Provide the (X, Y) coordinate of the cell's center where the given text is located.  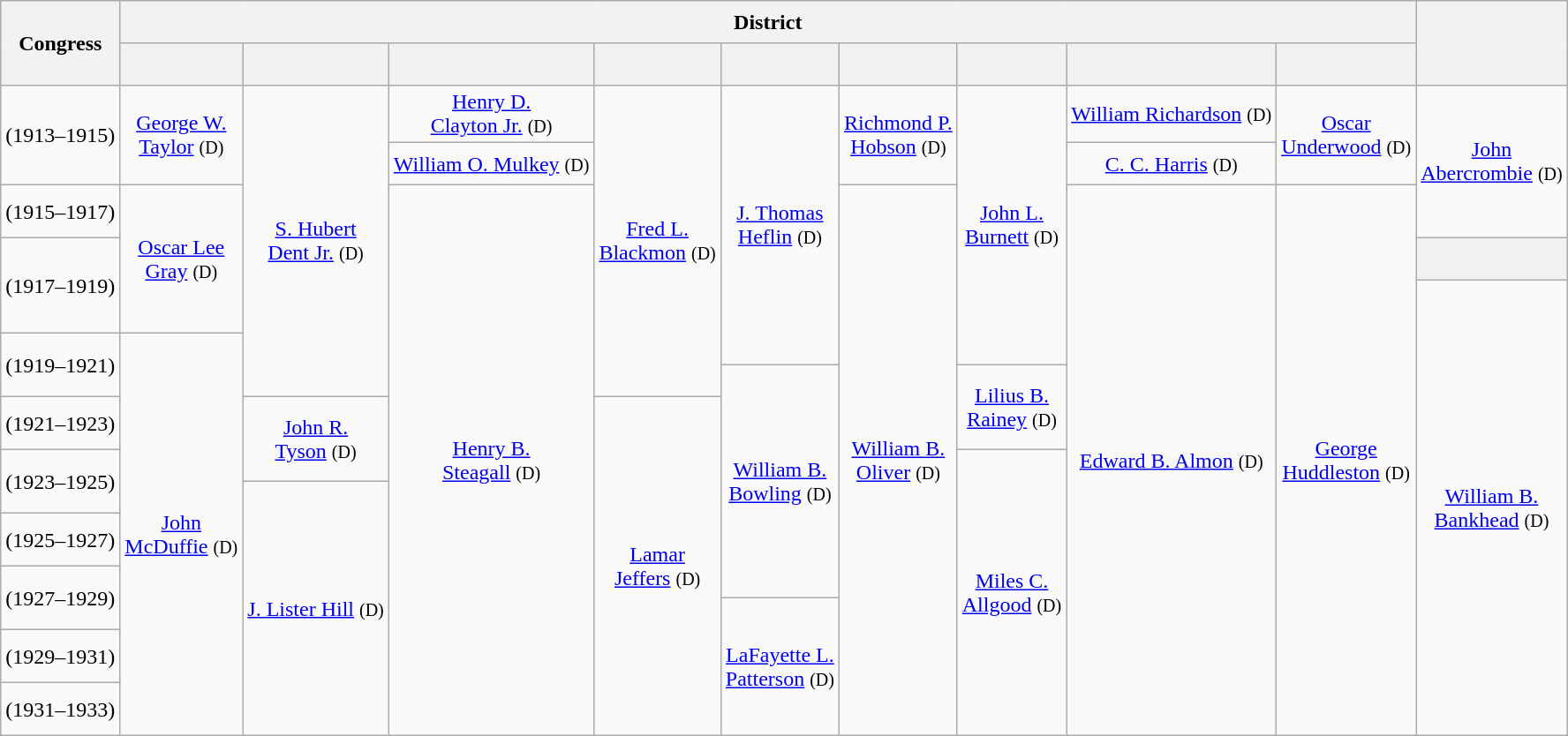
John L.Burnett (D) (1012, 226)
William Richardson (D) (1172, 115)
Oscar LeeGray (D) (182, 259)
Henry B.Steagall (D) (491, 461)
(1913–1915) (60, 136)
(1919–1921) (60, 365)
Edward B. Almon (D) (1172, 461)
(1921–1923) (60, 424)
JohnMcDuffie (D) (182, 535)
John R.Tyson (D) (316, 439)
Fred L.Blackmon (D) (657, 242)
Miles C.Allgood (D) (1012, 593)
District (768, 22)
J. Lister Hill (D) (316, 609)
William B.Bowling (D) (780, 482)
C. C. Harris (D) (1172, 164)
LamarJeffers (D) (657, 567)
JohnAbercrombie (D) (1492, 162)
GeorgeHuddleston (D) (1346, 461)
LaFayette L.Patterson (D) (780, 667)
Richmond P.Hobson (D) (898, 136)
William B.Bankhead (D) (1492, 508)
Congress (60, 43)
William O. Mulkey (D) (491, 164)
George W.Taylor (D) (182, 136)
(1927–1929) (60, 598)
(1931–1933) (60, 710)
(1923–1925) (60, 482)
J. ThomasHeflin (D) (780, 226)
(1917–1919) (60, 286)
(1929–1931) (60, 657)
(1925–1927) (60, 540)
Henry D.Clayton Jr. (D) (491, 115)
(1915–1917) (60, 212)
Lilius B.Rainey (D) (1012, 408)
William B.Oliver (D) (898, 461)
OscarUnderwood (D) (1346, 136)
S. HubertDent Jr. (D) (316, 242)
